For the text-containing cell, return its midpoint in [X, Y] coordinate format. 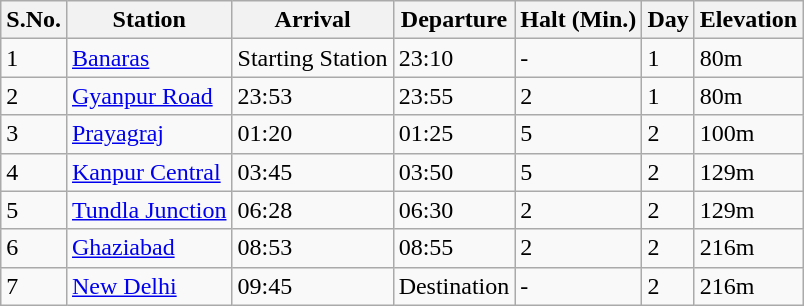
06:30 [454, 210]
3 [34, 134]
Elevation [748, 20]
23:10 [454, 58]
Tundla Junction [149, 210]
6 [34, 248]
06:28 [312, 210]
01:25 [454, 134]
Departure [454, 20]
4 [34, 172]
Gyanpur Road [149, 96]
Station [149, 20]
100m [748, 134]
Destination [454, 286]
Starting Station [312, 58]
03:45 [312, 172]
Arrival [312, 20]
New Delhi [149, 286]
08:55 [454, 248]
Halt (Min.) [578, 20]
S.No. [34, 20]
Day [668, 20]
Banaras [149, 58]
23:53 [312, 96]
09:45 [312, 286]
23:55 [454, 96]
03:50 [454, 172]
08:53 [312, 248]
Prayagraj [149, 134]
7 [34, 286]
Ghaziabad [149, 248]
01:20 [312, 134]
Kanpur Central [149, 172]
